Determine the [X, Y] coordinate at the center of the cell enclosing the given text.  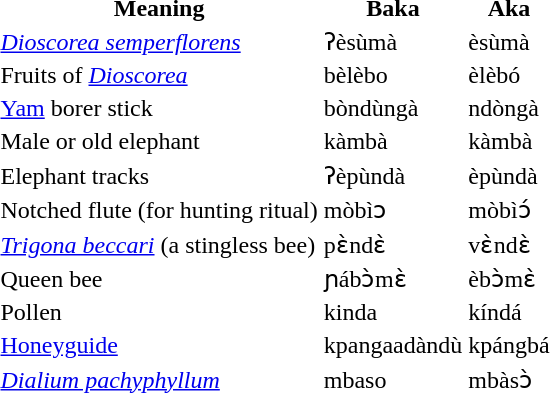
bèlèbo [393, 75]
kpangaadàndù [393, 345]
kinda [393, 313]
ʔèpùndà [393, 176]
pɛ̀ndɛ̀ [393, 244]
ʔèsùmà [393, 42]
ɲábɔ̀mɛ̀ [393, 279]
kàmbà [393, 141]
mòbìɔ [393, 210]
bòndùngà [393, 109]
